Locate the cell with the specified text and output its [X, Y] center coordinate. 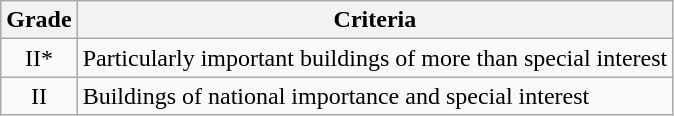
Criteria [375, 20]
II* [39, 58]
II [39, 96]
Particularly important buildings of more than special interest [375, 58]
Grade [39, 20]
Buildings of national importance and special interest [375, 96]
